From the cell containing the given text, extract its center point as (x, y) coordinate. 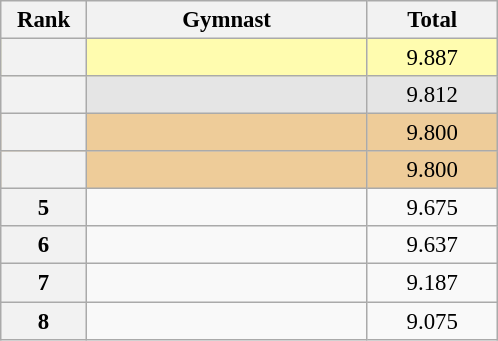
Rank (44, 20)
Gymnast (226, 20)
9.637 (432, 245)
8 (44, 321)
9.675 (432, 208)
9.887 (432, 58)
9.187 (432, 283)
6 (44, 245)
9.075 (432, 321)
5 (44, 208)
7 (44, 283)
Total (432, 20)
9.812 (432, 95)
